Pinpoint the cell where the given text exists, returning its [x, y] midpoint coordinate. 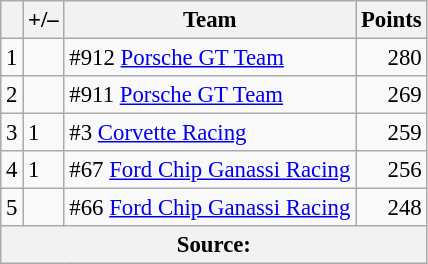
5 [12, 208]
280 [392, 58]
259 [392, 133]
Source: [214, 245]
Team [210, 20]
#66 Ford Chip Ganassi Racing [210, 208]
#67 Ford Chip Ganassi Racing [210, 170]
#911 Porsche GT Team [210, 95]
2 [12, 95]
Points [392, 20]
269 [392, 95]
#3 Corvette Racing [210, 133]
3 [12, 133]
248 [392, 208]
4 [12, 170]
+/– [44, 20]
256 [392, 170]
#912 Porsche GT Team [210, 58]
